Provide the [x, y] coordinate of the cell's center where the given text is located.  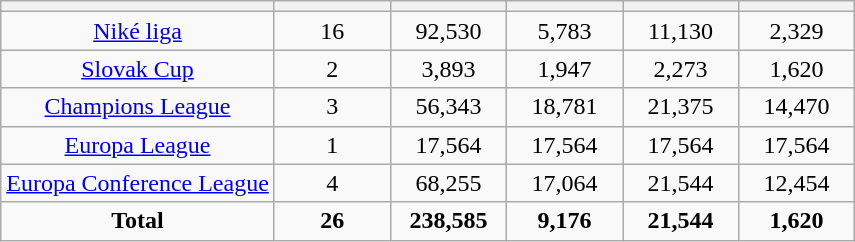
238,585 [448, 221]
14,470 [797, 107]
21,375 [681, 107]
Niké liga [138, 31]
4 [332, 183]
1 [332, 145]
12,454 [797, 183]
11,130 [681, 31]
56,343 [448, 107]
16 [332, 31]
68,255 [448, 183]
18,781 [564, 107]
3 [332, 107]
9,176 [564, 221]
2,273 [681, 69]
1,947 [564, 69]
Champions League [138, 107]
Slovak Cup [138, 69]
17,064 [564, 183]
Europa League [138, 145]
2,329 [797, 31]
26 [332, 221]
Total [138, 221]
Europa Conference League [138, 183]
2 [332, 69]
5,783 [564, 31]
92,530 [448, 31]
3,893 [448, 69]
